Return [x, y] of the center of cell containing provided text 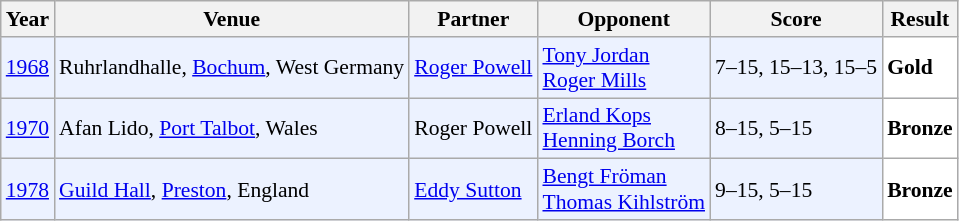
Guild Hall, Preston, England [232, 190]
1978 [28, 190]
Bengt Fröman Thomas Kihlström [624, 190]
Year [28, 19]
Afan Lido, Port Talbot, Wales [232, 128]
9–15, 5–15 [796, 190]
Ruhrlandhalle, Bochum, West Germany [232, 68]
7–15, 15–13, 15–5 [796, 68]
Gold [920, 68]
Opponent [624, 19]
Erland Kops Henning Borch [624, 128]
Tony Jordan Roger Mills [624, 68]
1968 [28, 68]
Eddy Sutton [473, 190]
8–15, 5–15 [796, 128]
1970 [28, 128]
Result [920, 19]
Venue [232, 19]
Partner [473, 19]
Score [796, 19]
